Locate the cell with the specified text and output its [x, y] center coordinate. 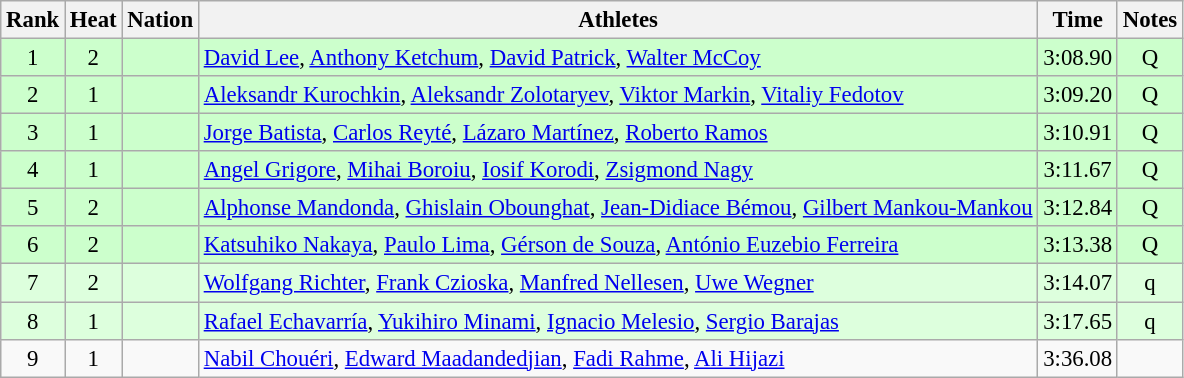
6 [33, 245]
3:17.65 [1078, 321]
8 [33, 321]
3:13.38 [1078, 245]
Athletes [618, 20]
Rank [33, 20]
9 [33, 358]
3:08.90 [1078, 58]
5 [33, 208]
Notes [1150, 20]
Aleksandr Kurochkin, Aleksandr Zolotaryev, Viktor Markin, Vitaliy Fedotov [618, 95]
Alphonse Mandonda, Ghislain Obounghat, Jean-Didiace Bémou, Gilbert Mankou-Mankou [618, 208]
Jorge Batista, Carlos Reyté, Lázaro Martínez, Roberto Ramos [618, 133]
Katsuhiko Nakaya, Paulo Lima, Gérson de Souza, António Euzebio Ferreira [618, 245]
Rafael Echavarría, Yukihiro Minami, Ignacio Melesio, Sergio Barajas [618, 321]
Time [1078, 20]
3:36.08 [1078, 358]
3:11.67 [1078, 170]
3:09.20 [1078, 95]
3:10.91 [1078, 133]
Heat [94, 20]
Nation [160, 20]
3 [33, 133]
Nabil Chouéri, Edward Maadandedjian, Fadi Rahme, Ali Hijazi [618, 358]
7 [33, 283]
Angel Grigore, Mihai Boroiu, Iosif Korodi, Zsigmond Nagy [618, 170]
3:12.84 [1078, 208]
David Lee, Anthony Ketchum, David Patrick, Walter McCoy [618, 58]
4 [33, 170]
3:14.07 [1078, 283]
Wolfgang Richter, Frank Czioska, Manfred Nellesen, Uwe Wegner [618, 283]
